Return the [x, y] coordinate for the center point of the cell that contains the specified text.  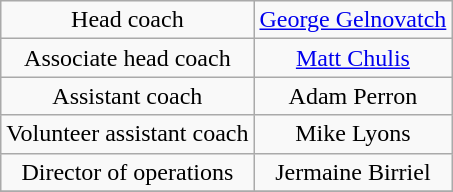
Assistant coach [128, 96]
Volunteer assistant coach [128, 134]
Jermaine Birriel [353, 172]
Associate head coach [128, 58]
Head coach [128, 20]
Matt Chulis [353, 58]
George Gelnovatch [353, 20]
Mike Lyons [353, 134]
Director of operations [128, 172]
Adam Perron [353, 96]
